Search for the cell housing the specified text and yield its (x, y) center coordinate. 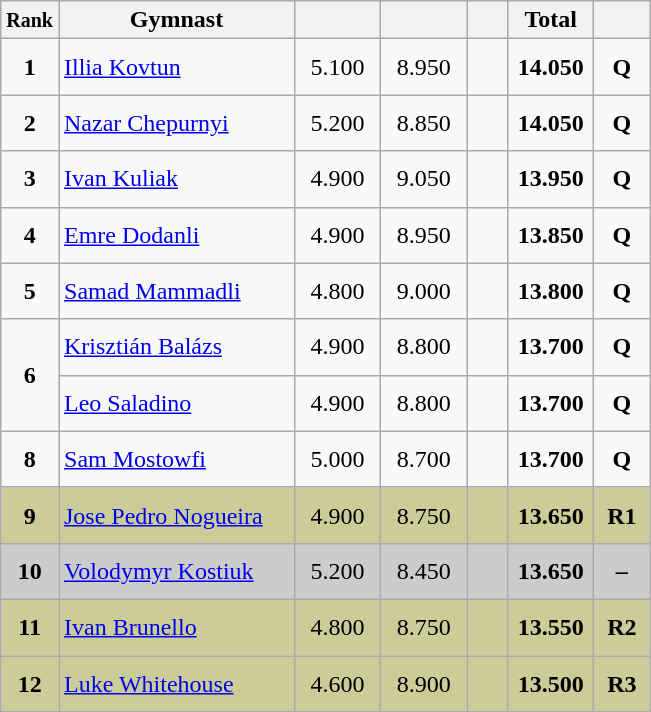
Samad Mammadli (176, 291)
13.500 (551, 684)
4 (30, 235)
R3 (622, 684)
13.850 (551, 235)
Krisztián Balázs (176, 347)
Ivan Brunello (176, 627)
9 (30, 515)
Luke Whitehouse (176, 684)
8.700 (424, 459)
Total (551, 20)
Leo Saladino (176, 403)
5 (30, 291)
13.950 (551, 179)
Volodymyr Kostiuk (176, 571)
3 (30, 179)
R1 (622, 515)
12 (30, 684)
2 (30, 123)
13.550 (551, 627)
Sam Mostowfi (176, 459)
Nazar Chepurnyi (176, 123)
Rank (30, 20)
Ivan Kuliak (176, 179)
5.100 (338, 67)
R2 (622, 627)
4.600 (338, 684)
10 (30, 571)
6 (30, 375)
Emre Dodanli (176, 235)
9.000 (424, 291)
– (622, 571)
13.800 (551, 291)
Jose Pedro Nogueira (176, 515)
5.000 (338, 459)
Gymnast (176, 20)
8.900 (424, 684)
8.850 (424, 123)
9.050 (424, 179)
8.450 (424, 571)
Illia Kovtun (176, 67)
1 (30, 67)
8 (30, 459)
11 (30, 627)
